Find where the given text appears and provide that cell's center as [x, y] coordinate. 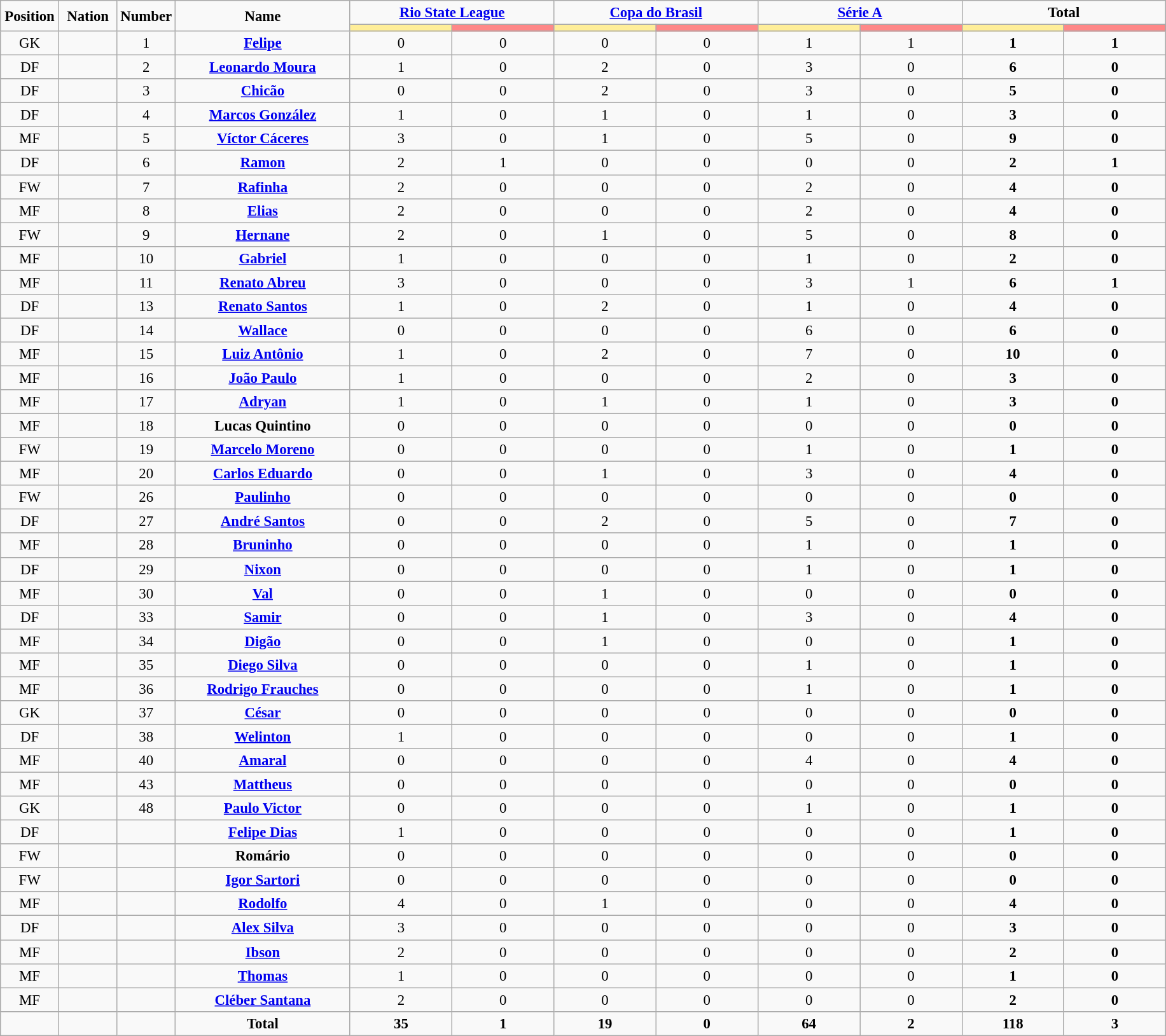
Ramon [263, 163]
14 [146, 330]
Cléber Santana [263, 1000]
André Santos [263, 521]
Nixon [263, 569]
Chicão [263, 91]
38 [146, 736]
29 [146, 569]
Romário [263, 856]
Rio State League [452, 13]
Renato Abreu [263, 282]
13 [146, 307]
Felipe Dias [263, 832]
Samir [263, 617]
43 [146, 785]
Wallace [263, 330]
Welinton [263, 736]
Val [263, 593]
48 [146, 808]
Alex Silva [263, 928]
34 [146, 641]
Adryan [263, 402]
30 [146, 593]
Ibson [263, 952]
26 [146, 497]
18 [146, 426]
Rodolfo [263, 904]
Digão [263, 641]
Marcos González [263, 115]
118 [1013, 1023]
20 [146, 474]
Leonardo Moura [263, 67]
Igor Sartori [263, 880]
Rafinha [263, 187]
11 [146, 282]
37 [146, 713]
Luiz Antônio [263, 354]
Série A [860, 13]
Felipe [263, 43]
Marcelo Moreno [263, 450]
Amaral [263, 761]
Carlos Eduardo [263, 474]
Hernane [263, 235]
Copa do Brasil [656, 13]
Nation [88, 16]
28 [146, 546]
Lucas Quintino [263, 426]
64 [809, 1023]
15 [146, 354]
Position [30, 16]
Bruninho [263, 546]
Mattheus [263, 785]
Thomas [263, 976]
João Paulo [263, 378]
César [263, 713]
27 [146, 521]
17 [146, 402]
Gabriel [263, 258]
33 [146, 617]
Paulo Victor [263, 808]
36 [146, 689]
Number [146, 16]
Elias [263, 211]
40 [146, 761]
Name [263, 16]
Paulinho [263, 497]
Renato Santos [263, 307]
Rodrigo Frauches [263, 689]
Víctor Cáceres [263, 139]
Diego Silva [263, 665]
16 [146, 378]
